Extract the [x, y] coordinate from the center of the cell holding the provided text.  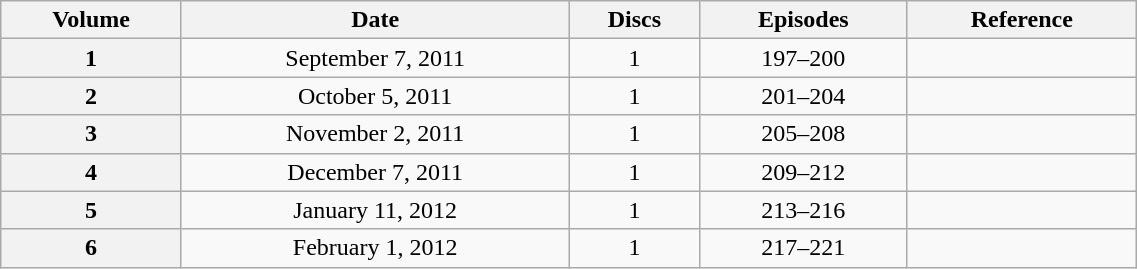
Date [375, 20]
213–216 [804, 210]
Reference [1022, 20]
201–204 [804, 96]
217–221 [804, 248]
Discs [634, 20]
2 [92, 96]
4 [92, 172]
6 [92, 248]
Episodes [804, 20]
209–212 [804, 172]
December 7, 2011 [375, 172]
Volume [92, 20]
205–208 [804, 134]
5 [92, 210]
February 1, 2012 [375, 248]
January 11, 2012 [375, 210]
September 7, 2011 [375, 58]
October 5, 2011 [375, 96]
197–200 [804, 58]
November 2, 2011 [375, 134]
3 [92, 134]
